From the cell containing the given text, extract its center point as (X, Y) coordinate. 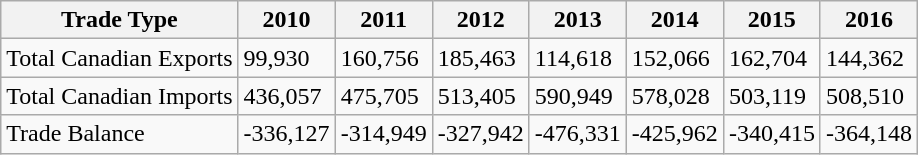
Trade Balance (120, 134)
Total Canadian Exports (120, 58)
578,028 (674, 96)
185,463 (480, 58)
-476,331 (578, 134)
99,930 (286, 58)
590,949 (578, 96)
144,362 (868, 58)
152,066 (674, 58)
513,405 (480, 96)
2011 (384, 20)
114,618 (578, 58)
-327,942 (480, 134)
2014 (674, 20)
160,756 (384, 58)
162,704 (772, 58)
Trade Type (120, 20)
508,510 (868, 96)
-336,127 (286, 134)
436,057 (286, 96)
2012 (480, 20)
-364,148 (868, 134)
-314,949 (384, 134)
2015 (772, 20)
475,705 (384, 96)
2016 (868, 20)
503,119 (772, 96)
2010 (286, 20)
Total Canadian Imports (120, 96)
-340,415 (772, 134)
2013 (578, 20)
-425,962 (674, 134)
